Scan for the cell matching the given text and deliver its (x, y) coordinate at center. 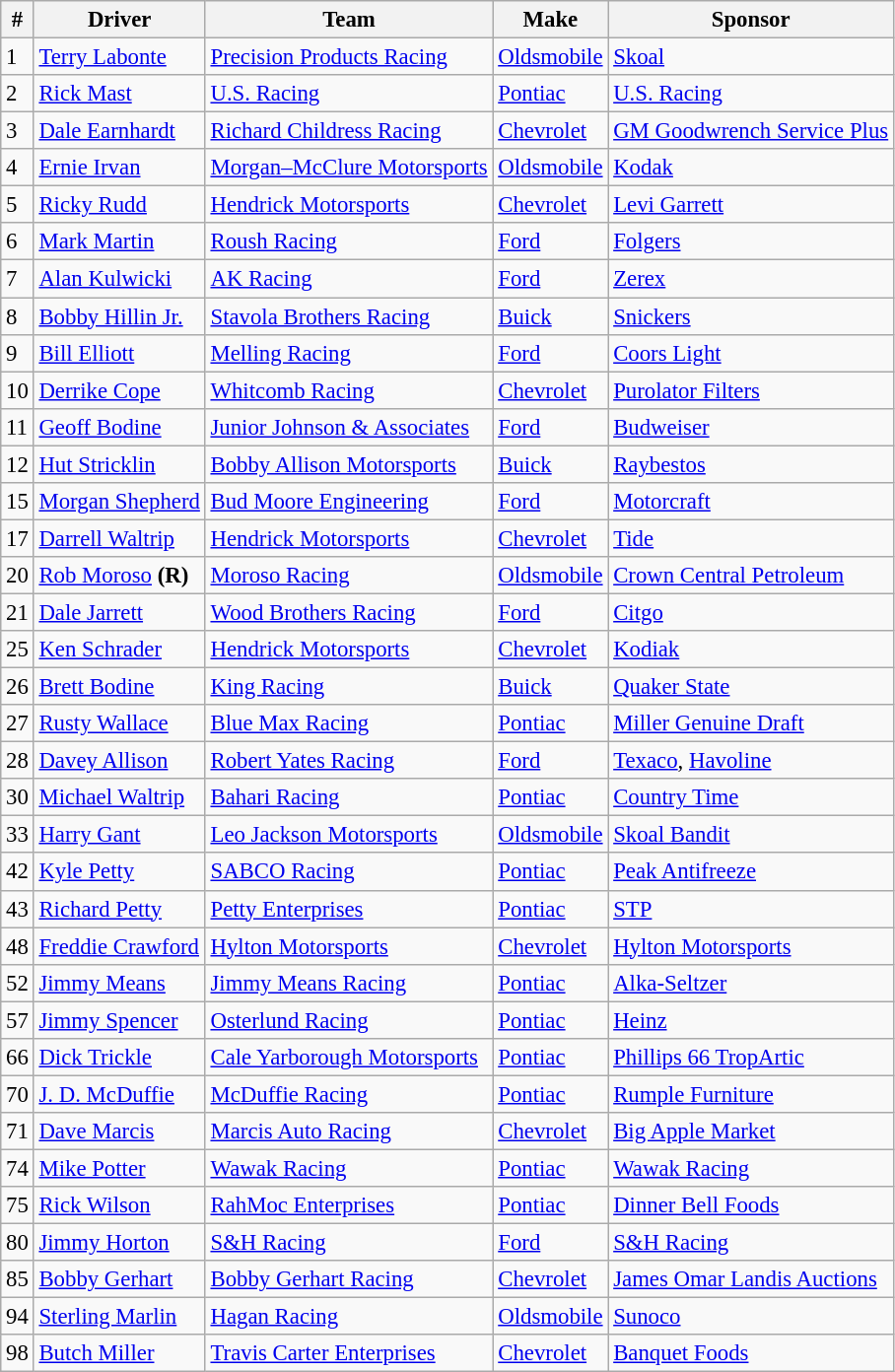
Dave Marcis (119, 1132)
Bill Elliott (119, 353)
4 (18, 168)
Tide (751, 538)
Big Apple Market (751, 1132)
25 (18, 650)
28 (18, 761)
Freddie Crawford (119, 946)
Quaker State (751, 687)
Junior Johnson & Associates (349, 427)
Morgan Shepherd (119, 502)
Purolator Filters (751, 390)
Driver (119, 20)
Ernie Irvan (119, 168)
Robert Yates Racing (349, 761)
Zerex (751, 279)
48 (18, 946)
17 (18, 538)
Make (550, 20)
Bobby Allison Motorsports (349, 464)
Motorcraft (751, 502)
Dale Jarrett (119, 612)
Bud Moore Engineering (349, 502)
Sterling Marlin (119, 1317)
Jimmy Horton (119, 1243)
Rob Moroso (R) (119, 576)
Osterlund Racing (349, 1020)
Ken Schrader (119, 650)
Melling Racing (349, 353)
Banquet Foods (751, 1353)
15 (18, 502)
Hagan Racing (349, 1317)
Mike Potter (119, 1168)
Derrike Cope (119, 390)
Moroso Racing (349, 576)
Dinner Bell Foods (751, 1205)
Peak Antifreeze (751, 872)
Folgers (751, 241)
Bobby Hillin Jr. (119, 316)
Roush Racing (349, 241)
SABCO Racing (349, 872)
94 (18, 1317)
Alka-Seltzer (751, 983)
Coors Light (751, 353)
Jimmy Means Racing (349, 983)
74 (18, 1168)
20 (18, 576)
Mark Martin (119, 241)
5 (18, 205)
66 (18, 1058)
Miller Genuine Draft (751, 723)
Country Time (751, 797)
Marcis Auto Racing (349, 1132)
6 (18, 241)
J. D. McDuffie (119, 1094)
Dick Trickle (119, 1058)
9 (18, 353)
Blue Max Racing (349, 723)
30 (18, 797)
Bobby Gerhart (119, 1279)
STP (751, 909)
Ricky Rudd (119, 205)
Hut Stricklin (119, 464)
Travis Carter Enterprises (349, 1353)
98 (18, 1353)
Petty Enterprises (349, 909)
King Racing (349, 687)
Kodak (751, 168)
Sponsor (751, 20)
21 (18, 612)
52 (18, 983)
57 (18, 1020)
Richard Childress Racing (349, 131)
Levi Garrett (751, 205)
Skoal Bandit (751, 835)
RahMoc Enterprises (349, 1205)
Heinz (751, 1020)
Phillips 66 TropArtic (751, 1058)
Crown Central Petroleum (751, 576)
Skoal (751, 57)
33 (18, 835)
Raybestos (751, 464)
James Omar Landis Auctions (751, 1279)
Leo Jackson Motorsports (349, 835)
Jimmy Spencer (119, 1020)
27 (18, 723)
Harry Gant (119, 835)
Citgo (751, 612)
8 (18, 316)
80 (18, 1243)
Terry Labonte (119, 57)
70 (18, 1094)
Bahari Racing (349, 797)
12 (18, 464)
Dale Earnhardt (119, 131)
Stavola Brothers Racing (349, 316)
Team (349, 20)
1 (18, 57)
Kyle Petty (119, 872)
McDuffie Racing (349, 1094)
Rumple Furniture (751, 1094)
# (18, 20)
Sunoco (751, 1317)
42 (18, 872)
Bobby Gerhart Racing (349, 1279)
11 (18, 427)
Richard Petty (119, 909)
Butch Miller (119, 1353)
Brett Bodine (119, 687)
71 (18, 1132)
3 (18, 131)
Cale Yarborough Motorsports (349, 1058)
43 (18, 909)
Kodiak (751, 650)
Alan Kulwicki (119, 279)
26 (18, 687)
85 (18, 1279)
Whitcomb Racing (349, 390)
Michael Waltrip (119, 797)
7 (18, 279)
Rick Mast (119, 94)
Wood Brothers Racing (349, 612)
Precision Products Racing (349, 57)
Budweiser (751, 427)
Texaco, Havoline (751, 761)
Darrell Waltrip (119, 538)
75 (18, 1205)
2 (18, 94)
Jimmy Means (119, 983)
Geoff Bodine (119, 427)
Morgan–McClure Motorsports (349, 168)
Snickers (751, 316)
GM Goodwrench Service Plus (751, 131)
Rusty Wallace (119, 723)
10 (18, 390)
Rick Wilson (119, 1205)
AK Racing (349, 279)
Davey Allison (119, 761)
